Capture the cell that displays the provided text and extract its (X, Y) central coordinate. 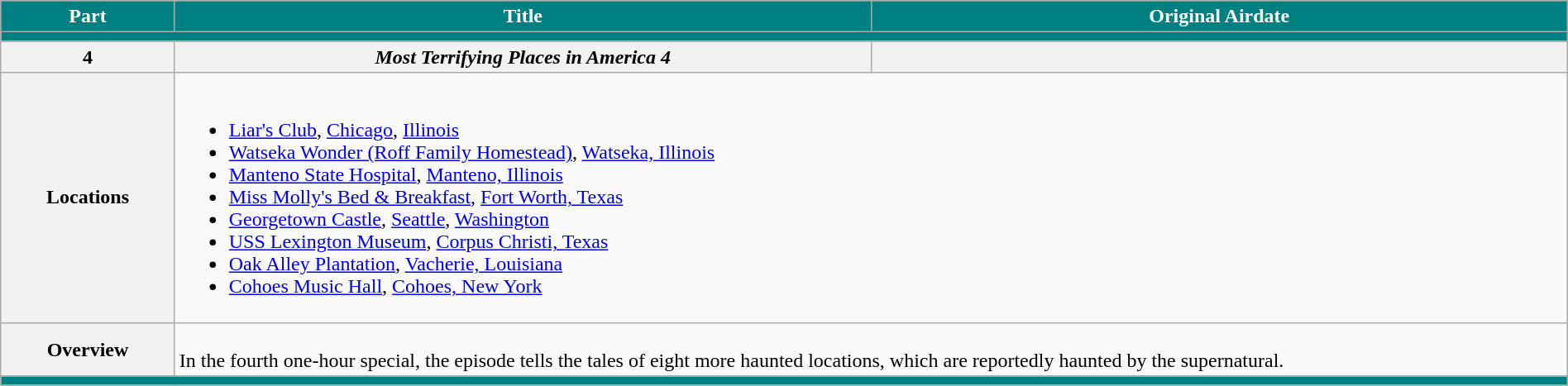
Title (523, 17)
Original Airdate (1219, 17)
In the fourth one-hour special, the episode tells the tales of eight more haunted locations, which are reportedly haunted by the supernatural. (871, 349)
Overview (88, 349)
Most Terrifying Places in America 4 (523, 57)
Locations (88, 198)
Part (88, 17)
4 (88, 57)
